For the text-containing cell, return its midpoint in (X, Y) coordinate format. 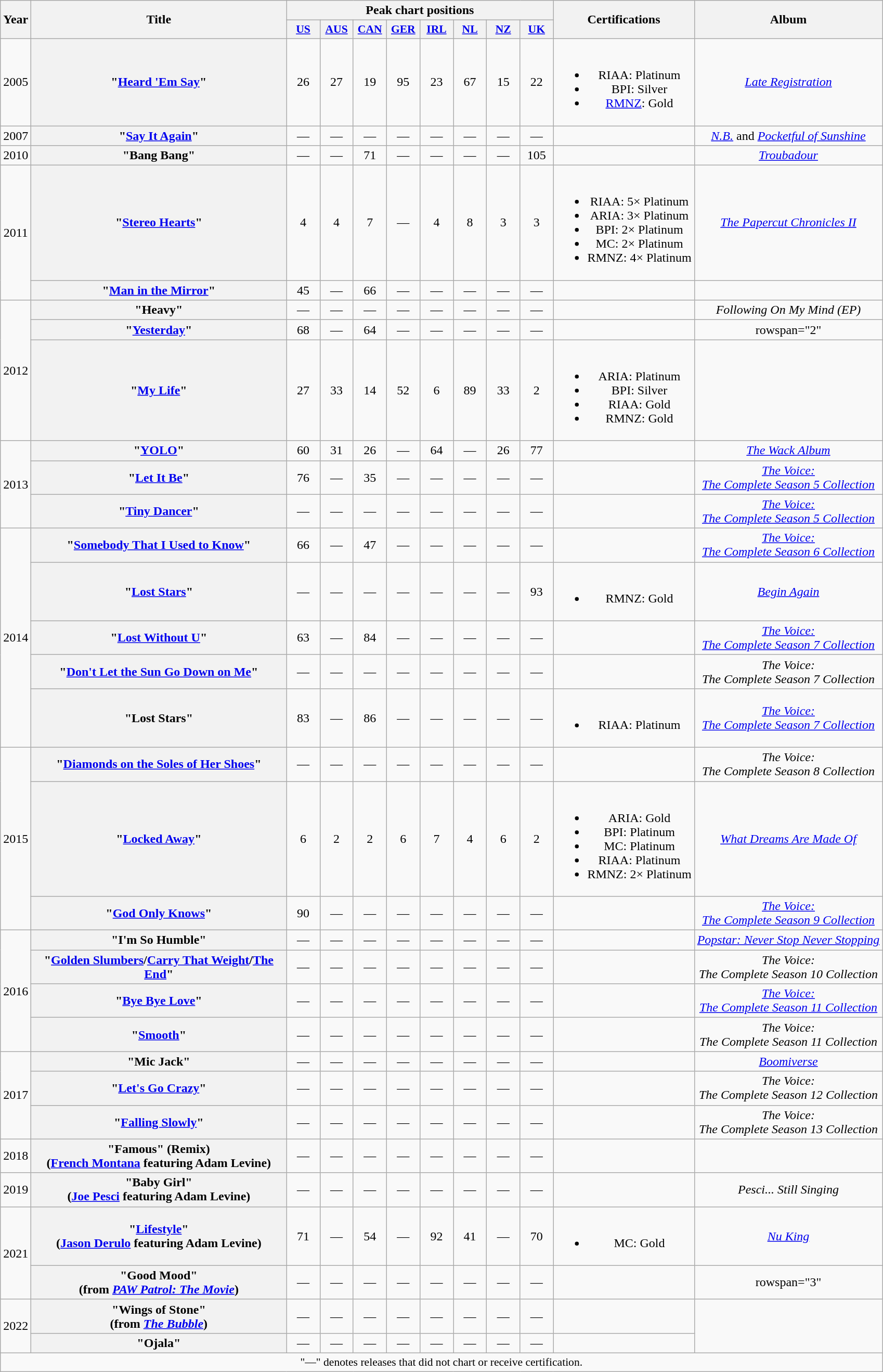
Pesci... Still Singing (788, 1189)
93 (537, 591)
The Voice: The Complete Season 6 Collection (788, 545)
The Voice: The Complete Season 8 Collection (788, 764)
The Voice: The Complete Season 12 Collection (788, 1088)
76 (303, 478)
Popstar: Never Stop Never Stopping (788, 940)
Title (159, 20)
2022 (16, 1326)
"God Only Knows" (159, 914)
The Voice: The Complete Season 9 Collection (788, 914)
"Wings of Stone" (from The Bubble) (159, 1316)
"Heavy" (159, 310)
54 (370, 1236)
"Good Mood" (from PAW Patrol: The Movie) (159, 1282)
Following On My Mind (EP) (788, 310)
"Bye Bye Love" (159, 1001)
The Wack Album (788, 451)
2013 (16, 484)
105 (537, 156)
52 (403, 390)
NZ (503, 30)
Boomiverse (788, 1061)
GER (403, 30)
"Heard 'Em Say" (159, 82)
Certifications (624, 20)
2016 (16, 991)
MC: Gold (624, 1236)
rowspan="2" (788, 330)
68 (303, 330)
2018 (16, 1156)
14 (370, 390)
US (303, 30)
RMNZ: Gold (624, 591)
"YOLO" (159, 451)
2007 (16, 136)
RIAA: PlatinumBPI: SilverRMNZ: Gold (624, 82)
23 (436, 82)
70 (537, 1236)
"Diamonds on the Soles of Her Shoes" (159, 764)
"Stereo Hearts" (159, 223)
63 (303, 638)
Late Registration (788, 82)
NL (470, 30)
2014 (16, 638)
"—" denotes releases that did not chart or receive certification. (441, 1362)
"Mic Jack" (159, 1061)
"Lifestyle"(Jason Derulo featuring Adam Levine) (159, 1236)
"Ojala" (159, 1343)
RIAA: 5× PlatinumARIA: 3× PlatinumBPI: 2× PlatinumMC: 2× PlatinumRMNZ: 4× Platinum (624, 223)
2010 (16, 156)
45 (303, 290)
95 (403, 82)
Nu King (788, 1236)
"Yesterday" (159, 330)
84 (370, 638)
2019 (16, 1189)
"Smooth" (159, 1034)
2017 (16, 1095)
67 (470, 82)
"I'm So Humble" (159, 940)
22 (537, 82)
Troubadour (788, 156)
"Lost Without U" (159, 638)
"My Life" (159, 390)
ARIA: GoldBPI: PlatinumMC: PlatinumRIAA: PlatinumRMNZ: 2× Platinum (624, 839)
2012 (16, 370)
"Let It Be" (159, 478)
47 (370, 545)
The Voice: The Complete Season 10 Collection (788, 967)
60 (303, 451)
What Dreams Are Made Of (788, 839)
"Locked Away" (159, 839)
8 (470, 223)
19 (370, 82)
Peak chart positions (420, 10)
rowspan="3" (788, 1282)
31 (336, 451)
UK (537, 30)
"Falling Slowly" (159, 1122)
15 (503, 82)
2021 (16, 1253)
86 (370, 718)
Begin Again (788, 591)
35 (370, 478)
89 (470, 390)
"Baby Girl"(Joe Pesci featuring Adam Levine) (159, 1189)
Year (16, 20)
The Papercut Chronicles II (788, 223)
"Let's Go Crazy" (159, 1088)
"Somebody That I Used to Know" (159, 545)
"Tiny Dancer" (159, 511)
2015 (16, 839)
AUS (336, 30)
CAN (370, 30)
The Voice: The Complete Season 13 Collection (788, 1122)
"Say It Again" (159, 136)
N.B. and Pocketful of Sunshine (788, 136)
2011 (16, 233)
IRL (436, 30)
Album (788, 20)
"Golden Slumbers/Carry That Weight/The End" (159, 967)
"Bang Bang" (159, 156)
90 (303, 914)
41 (470, 1236)
83 (303, 718)
"Don't Let the Sun Go Down on Me" (159, 671)
RIAA: Platinum (624, 718)
2005 (16, 82)
92 (436, 1236)
"Famous" (Remix)(French Montana featuring Adam Levine) (159, 1156)
ARIA: PlatinumBPI: SilverRIAA: GoldRMNZ: Gold (624, 390)
77 (537, 451)
"Man in the Mirror" (159, 290)
